From the cell containing the given text, extract its center point as (X, Y) coordinate. 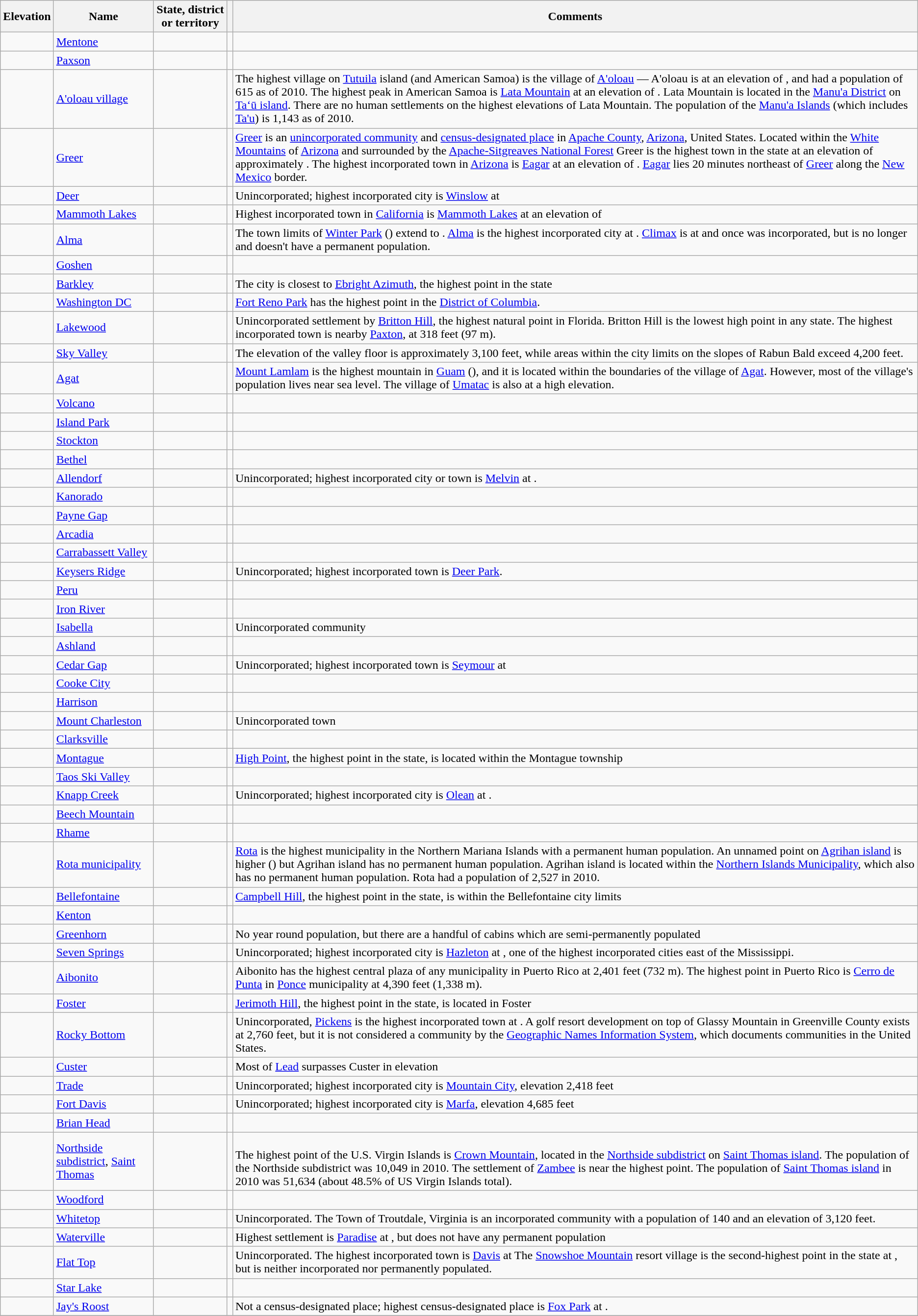
Unincorporated; highest incorporated town is Deer Park. (575, 571)
Waterville (103, 1237)
Bethel (103, 459)
Cooke City (103, 683)
Knapp Creek (103, 795)
Not a census-designated place; highest census-designated place is Fox Park at . (575, 1306)
Jerimoth Hill, the highest point in the state, is located in Foster (575, 1003)
Greer (103, 157)
Unincorporated; highest incorporated city is Marfa, elevation 4,685 feet (575, 1104)
Iron River (103, 608)
Most of Lead surpasses Custer in elevation (575, 1067)
Allendorf (103, 478)
Barkley (103, 283)
Goshen (103, 265)
Rhame (103, 833)
Rocky Bottom (103, 1035)
Clarksville (103, 739)
Montague (103, 758)
No year round population, but there are a handful of cabins which are semi-permanently populated (575, 934)
High Point, the highest point in the state, is located within the Montague township (575, 758)
Keysers Ridge (103, 571)
Unincorporated; highest incorporated town is Seymour at (575, 664)
Carrabassett Valley (103, 553)
Agat (103, 379)
Highest incorporated town in California is Mammoth Lakes at an elevation of (575, 214)
Star Lake (103, 1288)
Island Park (103, 422)
Payne Gap (103, 515)
A'oloau village (103, 99)
Alma (103, 239)
Whitetop (103, 1218)
Fort Reno Park has the highest point in the District of Columbia. (575, 302)
Aibonito (103, 978)
Unincorporated; highest incorporated city is Mountain City, elevation 2,418 feet (575, 1086)
Kenton (103, 915)
Fort Davis (103, 1104)
Unincorporated community (575, 627)
Taos Ski Valley (103, 777)
Lakewood (103, 328)
Volcano (103, 404)
Unincorporated; highest incorporated city is Olean at . (575, 795)
Elevation (27, 17)
Paxson (103, 60)
Harrison (103, 702)
Sky Valley (103, 353)
The elevation of the valley floor is approximately 3,100 feet, while areas within the city limits on the slopes of Rabun Bald exceed 4,200 feet. (575, 353)
Unincorporated. The Town of Troutdale, Virginia is an incorporated community with a population of 140 and an elevation of 3,120 feet. (575, 1218)
Arcadia (103, 534)
Stockton (103, 441)
Brian Head (103, 1123)
Washington DC (103, 302)
Beech Mountain (103, 814)
Comments (575, 17)
Peru (103, 590)
Rota municipality (103, 864)
Unincorporated; highest incorporated city is Hazleton at , one of the highest incorporated cities east of the Mississippi. (575, 952)
Foster (103, 1003)
Campbell Hill, the highest point in the state, is within the Bellefontaine city limits (575, 896)
Deer (103, 196)
Unincorporated town (575, 721)
Mentone (103, 42)
Unincorporated; highest incorporated city or town is Melvin at . (575, 478)
Northside subdistrict, Saint Thomas (103, 1161)
Highest settlement is Paradise at , but does not have any permanent population (575, 1237)
Greenhorn (103, 934)
Name (103, 17)
Mount Charleston (103, 721)
Mammoth Lakes (103, 214)
Jay's Roost (103, 1306)
Woodford (103, 1200)
Cedar Gap (103, 664)
Kanorado (103, 497)
Isabella (103, 627)
Flat Top (103, 1262)
Seven Springs (103, 952)
Bellefontaine (103, 896)
State, district or territory (190, 17)
Ashland (103, 646)
Trade (103, 1086)
Custer (103, 1067)
Unincorporated; highest incorporated city is Winslow at (575, 196)
The city is closest to Ebright Azimuth, the highest point in the state (575, 283)
